Provide the (X, Y) coordinate of the cell's center where the given text is located.  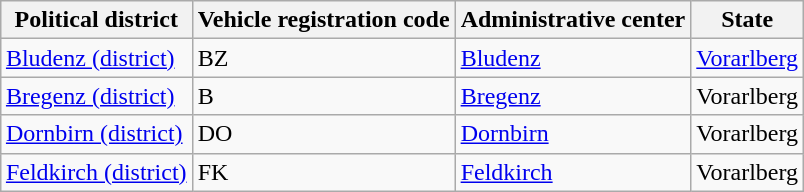
B (324, 96)
Dornbirn (district) (96, 134)
FK (324, 172)
Feldkirch (573, 172)
Bludenz (district) (96, 58)
Feldkirch (district) (96, 172)
Vehicle registration code (324, 20)
Administrative center (573, 20)
Bregenz (district) (96, 96)
Bregenz (573, 96)
BZ (324, 58)
State (748, 20)
DO (324, 134)
Dornbirn (573, 134)
Bludenz (573, 58)
Political district (96, 20)
